Scan for the cell matching the given text and deliver its (X, Y) coordinate at center. 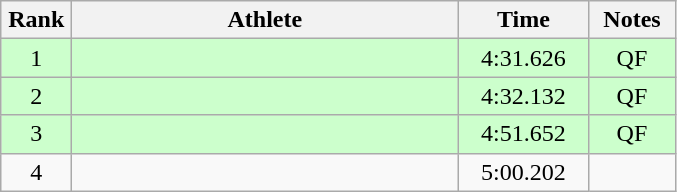
4:51.652 (524, 134)
5:00.202 (524, 172)
2 (36, 96)
Rank (36, 20)
4:31.626 (524, 58)
Athlete (265, 20)
3 (36, 134)
Notes (632, 20)
1 (36, 58)
4 (36, 172)
4:32.132 (524, 96)
Time (524, 20)
